Search for the cell housing the specified text and yield its [x, y] center coordinate. 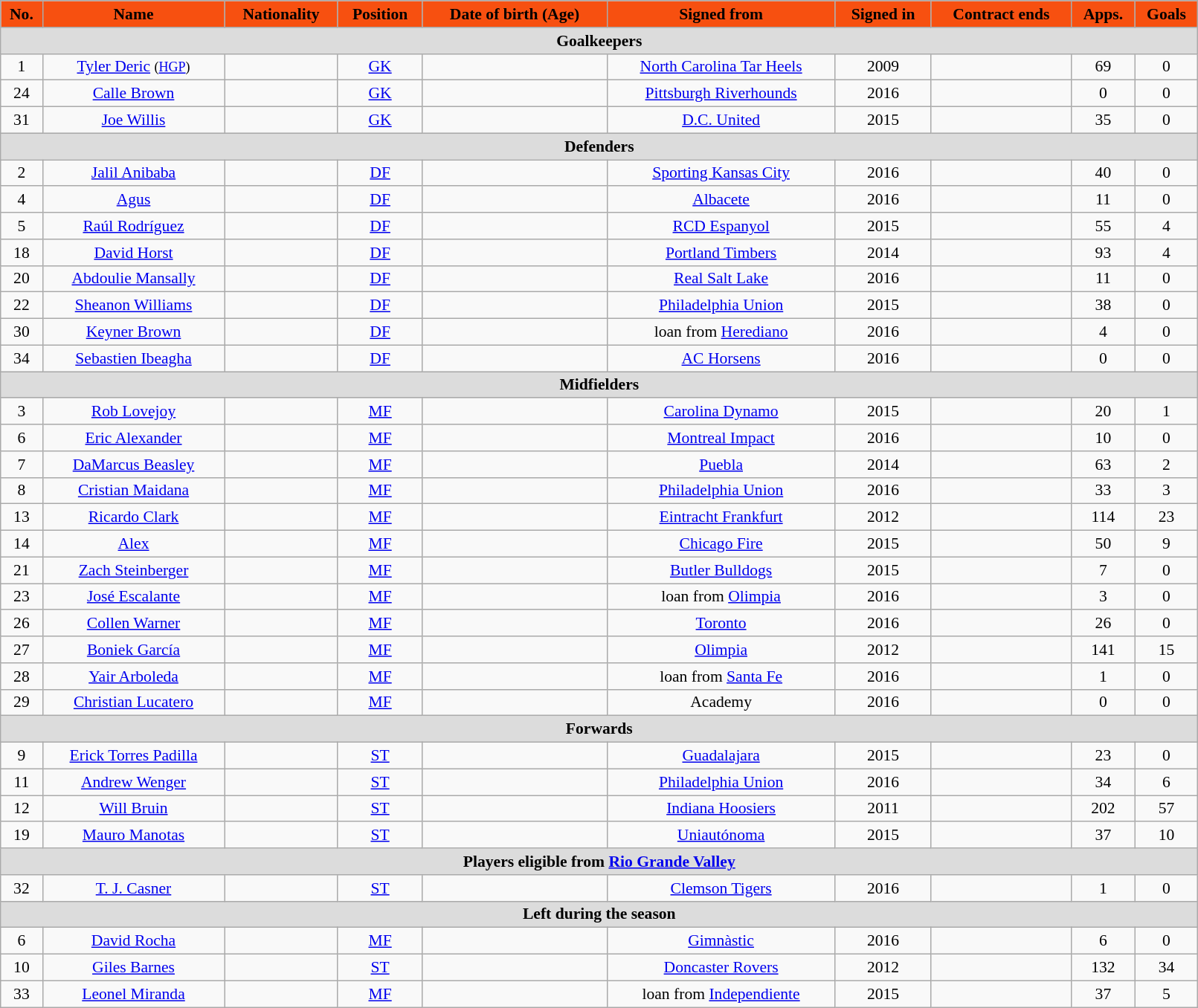
Puebla [721, 465]
35 [1104, 120]
132 [1104, 968]
28 [22, 676]
22 [22, 306]
14 [22, 544]
Christian Lucatero [134, 702]
D.C. United [721, 120]
2011 [883, 809]
Rob Lovejoy [134, 412]
Goalkeepers [599, 41]
T. J. Casner [134, 888]
Date of birth (Age) [515, 14]
Toronto [721, 624]
8 [22, 491]
27 [22, 650]
Abdoulie Mansally [134, 279]
Joe Willis [134, 120]
Left during the season [599, 914]
Defenders [599, 146]
19 [22, 836]
57 [1166, 809]
Montreal Impact [721, 438]
50 [1104, 544]
Albacete [721, 200]
2009 [883, 67]
69 [1104, 67]
13 [22, 517]
Will Bruin [134, 809]
North Carolina Tar Heels [721, 67]
Butler Bulldogs [721, 570]
Doncaster Rovers [721, 968]
Yair Arboleda [134, 676]
loan from Olimpia [721, 597]
93 [1104, 253]
Sheanon Williams [134, 306]
Andrew Wenger [134, 782]
Mauro Manotas [134, 836]
Leonel Miranda [134, 994]
Uniautónoma [721, 836]
Signed from [721, 14]
63 [1104, 465]
29 [22, 702]
Raúl Rodríguez [134, 226]
Players eligible from Rio Grande Valley [599, 862]
Signed in [883, 14]
Alex [134, 544]
Keyner Brown [134, 332]
José Escalante [134, 597]
Name [134, 14]
Agus [134, 200]
Collen Warner [134, 624]
RCD Espanyol [721, 226]
Boniek García [134, 650]
Midfielders [599, 385]
AC Horsens [721, 358]
Clemson Tigers [721, 888]
Gimnàstic [721, 941]
Tyler Deric (HGP) [134, 67]
Real Salt Lake [721, 279]
No. [22, 14]
Sporting Kansas City [721, 173]
32 [22, 888]
Apps. [1104, 14]
loan from Independiente [721, 994]
Chicago Fire [721, 544]
Calle Brown [134, 94]
38 [1104, 306]
24 [22, 94]
David Rocha [134, 941]
12 [22, 809]
Sebastien Ibeagha [134, 358]
Giles Barnes [134, 968]
Pittsburgh Riverhounds [721, 94]
Indiana Hoosiers [721, 809]
141 [1104, 650]
DaMarcus Beasley [134, 465]
Position [380, 14]
loan from Santa Fe [721, 676]
Contract ends [1001, 14]
Guadalajara [721, 756]
Eric Alexander [134, 438]
David Horst [134, 253]
15 [1166, 650]
Forwards [599, 729]
55 [1104, 226]
30 [22, 332]
Olimpia [721, 650]
Carolina Dynamo [721, 412]
Academy [721, 702]
202 [1104, 809]
18 [22, 253]
Ricardo Clark [134, 517]
Cristian Maidana [134, 491]
Goals [1166, 14]
Erick Torres Padilla [134, 756]
114 [1104, 517]
Eintracht Frankfurt [721, 517]
40 [1104, 173]
21 [22, 570]
loan from Herediano [721, 332]
Zach Steinberger [134, 570]
Jalil Anibaba [134, 173]
Portland Timbers [721, 253]
31 [22, 120]
Nationality [281, 14]
